For the text-containing cell, return its midpoint in [x, y] coordinate format. 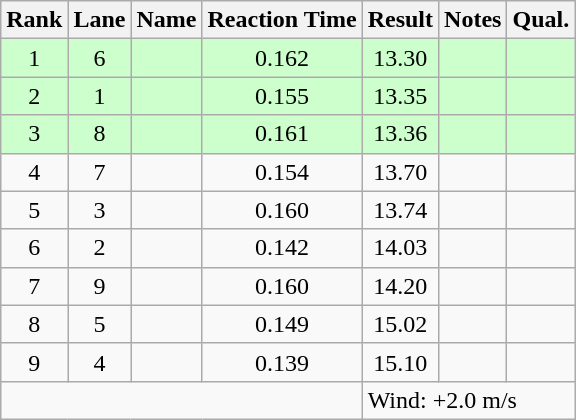
13.36 [400, 134]
0.139 [282, 362]
Notes [473, 20]
13.30 [400, 58]
0.161 [282, 134]
0.162 [282, 58]
15.10 [400, 362]
Rank [34, 20]
Qual. [541, 20]
0.155 [282, 96]
13.35 [400, 96]
0.149 [282, 324]
0.142 [282, 248]
13.70 [400, 172]
0.154 [282, 172]
14.20 [400, 286]
Reaction Time [282, 20]
Result [400, 20]
13.74 [400, 210]
15.02 [400, 324]
Lane [100, 20]
Name [166, 20]
14.03 [400, 248]
Wind: +2.0 m/s [468, 400]
